Determine the (x, y) coordinate at the center of the cell enclosing the given text.  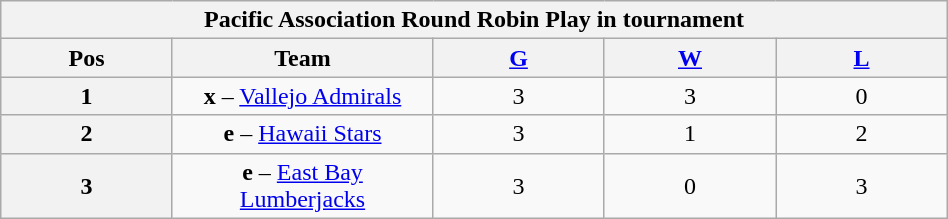
e – East Bay Lumberjacks (302, 186)
Pacific Association Round Robin Play in tournament (474, 20)
L (862, 58)
x – Vallejo Admirals (302, 96)
Pos (86, 58)
Team (302, 58)
W (690, 58)
G (518, 58)
e – Hawaii Stars (302, 134)
